For the text-containing cell, return its midpoint in [X, Y] coordinate format. 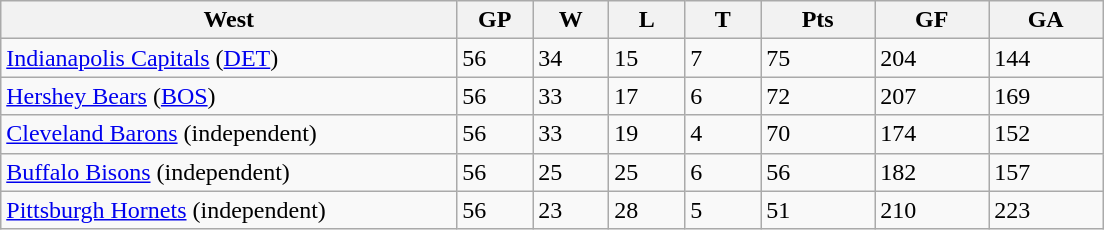
51 [818, 210]
174 [932, 134]
23 [571, 210]
207 [932, 96]
GA [1046, 20]
5 [723, 210]
72 [818, 96]
Buffalo Bisons (independent) [229, 172]
West [229, 20]
4 [723, 134]
Pts [818, 20]
169 [1046, 96]
144 [1046, 58]
182 [932, 172]
Pittsburgh Hornets (independent) [229, 210]
223 [1046, 210]
T [723, 20]
15 [647, 58]
34 [571, 58]
75 [818, 58]
GF [932, 20]
W [571, 20]
70 [818, 134]
L [647, 20]
157 [1046, 172]
210 [932, 210]
204 [932, 58]
GP [495, 20]
152 [1046, 134]
28 [647, 210]
Hershey Bears (BOS) [229, 96]
Indianapolis Capitals (DET) [229, 58]
Cleveland Barons (independent) [229, 134]
7 [723, 58]
19 [647, 134]
17 [647, 96]
